For the text-containing cell, return its midpoint in [x, y] coordinate format. 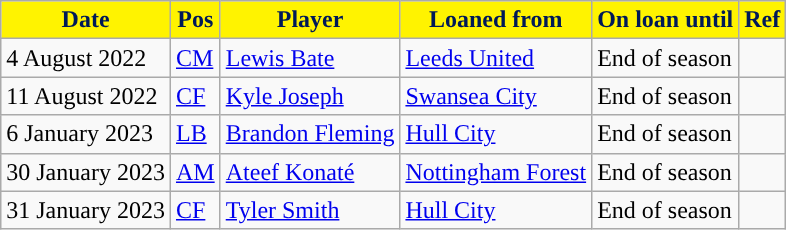
CM [195, 58]
Pos [195, 20]
LB [195, 134]
Lewis Bate [310, 58]
Kyle Joseph [310, 96]
Loaned from [496, 20]
Date [86, 20]
4 August 2022 [86, 58]
Ref [762, 20]
Player [310, 20]
Leeds United [496, 58]
6 January 2023 [86, 134]
Nottingham Forest [496, 172]
11 August 2022 [86, 96]
Tyler Smith [310, 210]
On loan until [666, 20]
Brandon Fleming [310, 134]
AM [195, 172]
31 January 2023 [86, 210]
Swansea City [496, 96]
Ateef Konaté [310, 172]
30 January 2023 [86, 172]
